Return (X, Y) of the center of cell containing provided text 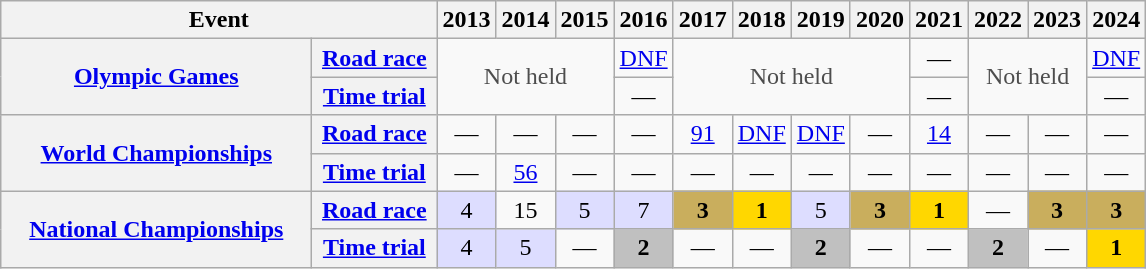
2014 (526, 20)
7 (644, 210)
2024 (1116, 20)
14 (938, 134)
15 (526, 210)
56 (526, 172)
2019 (820, 20)
2022 (998, 20)
2018 (762, 20)
2013 (466, 20)
Olympic Games (156, 77)
2016 (644, 20)
91 (702, 134)
2023 (1058, 20)
2020 (880, 20)
National Championships (156, 229)
World Championships (156, 153)
2015 (584, 20)
Event (219, 20)
2021 (938, 20)
2017 (702, 20)
